Locate the cell with the specified text and output its (X, Y) center coordinate. 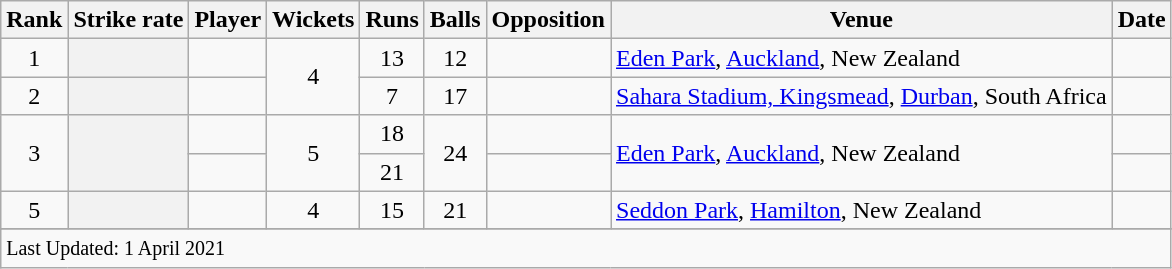
2 (34, 96)
18 (392, 134)
15 (392, 210)
Last Updated: 1 April 2021 (586, 248)
24 (455, 153)
3 (34, 153)
7 (392, 96)
12 (455, 58)
Player (228, 20)
Date (1142, 20)
Rank (34, 20)
Wickets (314, 20)
Balls (455, 20)
Seddon Park, Hamilton, New Zealand (861, 210)
Runs (392, 20)
17 (455, 96)
Strike rate (128, 20)
Opposition (548, 20)
Sahara Stadium, Kingsmead, Durban, South Africa (861, 96)
Venue (861, 20)
1 (34, 58)
13 (392, 58)
